Return [x, y] of the center of cell containing provided text 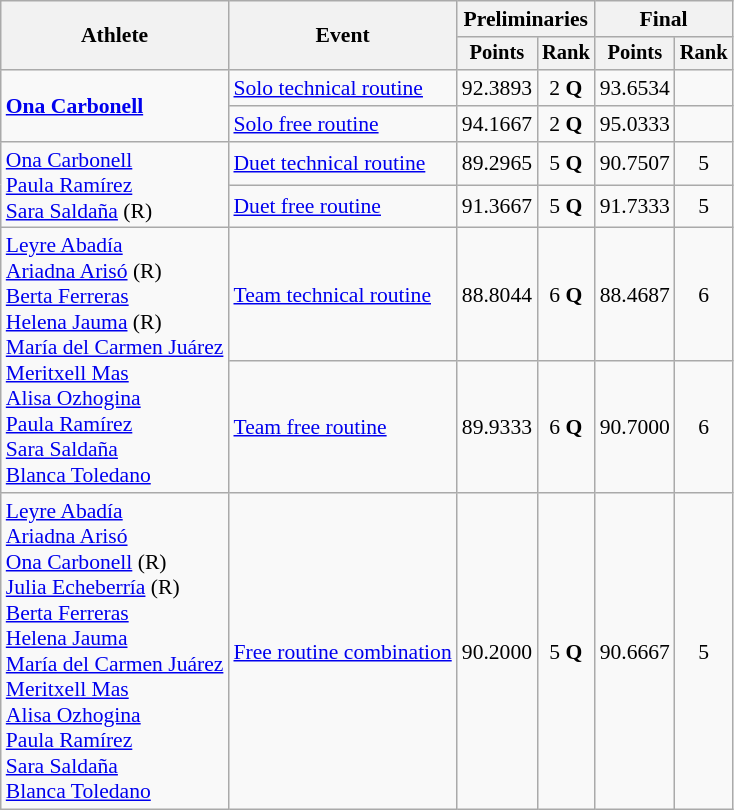
Duet free routine [342, 206]
Preliminaries [526, 19]
Athlete [115, 36]
88.4687 [635, 294]
90.2000 [497, 651]
Team free routine [342, 428]
94.1667 [497, 124]
Duet technical routine [342, 164]
Final [664, 19]
89.9333 [497, 428]
Leyre AbadíaAriadna Arisó (R)Berta FerrerasHelena Jauma (R)María del Carmen JuárezMeritxell MasAlisa OzhoginaPaula RamírezSara SaldañaBlanca Toledano [115, 360]
Team technical routine [342, 294]
90.7000 [635, 428]
88.8044 [497, 294]
Event [342, 36]
91.3667 [497, 206]
89.2965 [497, 164]
90.6667 [635, 651]
Solo technical routine [342, 88]
Free routine combination [342, 651]
Ona CarbonellPaula RamírezSara Saldaña (R) [115, 186]
Ona Carbonell [115, 106]
90.7507 [635, 164]
93.6534 [635, 88]
95.0333 [635, 124]
Solo free routine [342, 124]
92.3893 [497, 88]
91.7333 [635, 206]
